For the text-containing cell, return its midpoint in (X, Y) coordinate format. 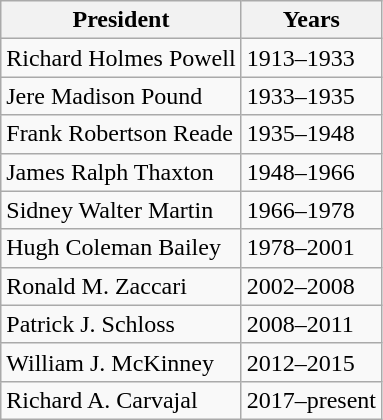
Patrick J. Schloss (121, 324)
Ronald M. Zaccari (121, 286)
Frank Robertson Reade (121, 134)
1978–2001 (311, 248)
Sidney Walter Martin (121, 210)
2017–present (311, 400)
1966–1978 (311, 210)
2008–2011 (311, 324)
James Ralph Thaxton (121, 172)
Jere Madison Pound (121, 96)
William J. McKinney (121, 362)
2012–2015 (311, 362)
1913–1933 (311, 58)
1935–1948 (311, 134)
President (121, 20)
Hugh Coleman Bailey (121, 248)
Richard Holmes Powell (121, 58)
1948–1966 (311, 172)
Richard A. Carvajal (121, 400)
1933–1935 (311, 96)
2002–2008 (311, 286)
Years (311, 20)
